Scan for the cell matching the given text and deliver its (X, Y) coordinate at center. 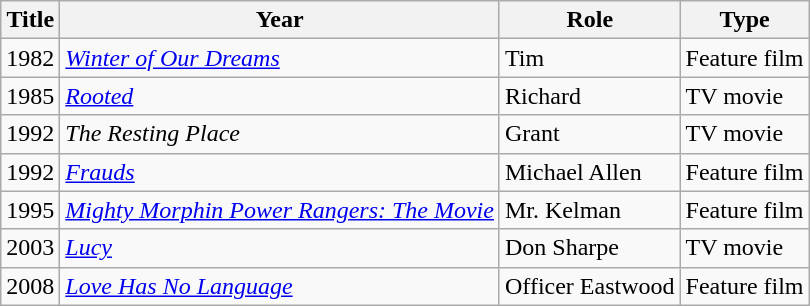
Officer Eastwood (590, 286)
2008 (30, 286)
Type (744, 20)
Don Sharpe (590, 248)
1982 (30, 58)
Mr. Kelman (590, 210)
2003 (30, 248)
1995 (30, 210)
Role (590, 20)
Michael Allen (590, 172)
Rooted (280, 96)
Winter of Our Dreams (280, 58)
Love Has No Language (280, 286)
Richard (590, 96)
Frauds (280, 172)
Lucy (280, 248)
1985 (30, 96)
Year (280, 20)
The Resting Place (280, 134)
Grant (590, 134)
Tim (590, 58)
Title (30, 20)
Mighty Morphin Power Rangers: The Movie (280, 210)
